Return (x, y) of the center of cell containing provided text 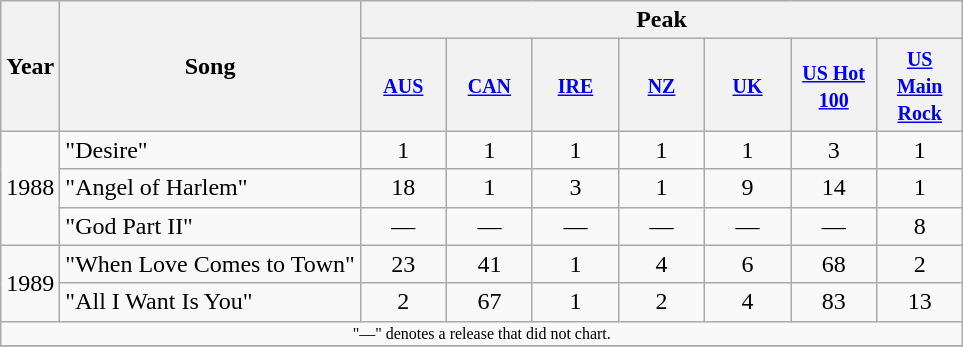
9 (748, 188)
"All I Want Is You" (210, 302)
14 (834, 188)
41 (489, 264)
Year (30, 66)
IRE (575, 85)
23 (403, 264)
68 (834, 264)
8 (920, 226)
Song (210, 66)
1988 (30, 188)
NZ (661, 85)
AUS (403, 85)
UK (748, 85)
CAN (489, 85)
"Desire" (210, 150)
US Main Rock (920, 85)
83 (834, 302)
"—" denotes a release that did not chart. (482, 333)
6 (748, 264)
"God Part II" (210, 226)
67 (489, 302)
1989 (30, 283)
US Hot 100 (834, 85)
"When Love Comes to Town" (210, 264)
18 (403, 188)
"Angel of Harlem" (210, 188)
13 (920, 302)
Peak (661, 20)
